Scan for the cell matching the given text and deliver its (X, Y) coordinate at center. 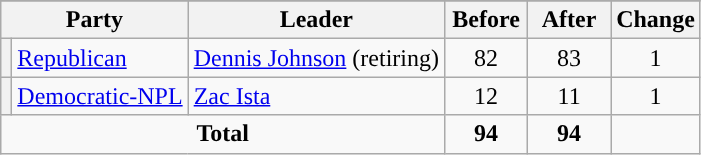
Leader (316, 20)
82 (486, 58)
83 (570, 58)
Total (223, 134)
12 (486, 96)
11 (570, 96)
Zac Ista (316, 96)
After (570, 20)
Dennis Johnson (retiring) (316, 58)
Democratic-NPL (100, 96)
Party (94, 20)
Change (656, 20)
Republican (100, 58)
Before (486, 20)
